Extract the (x, y) coordinate from the center of the cell holding the provided text.  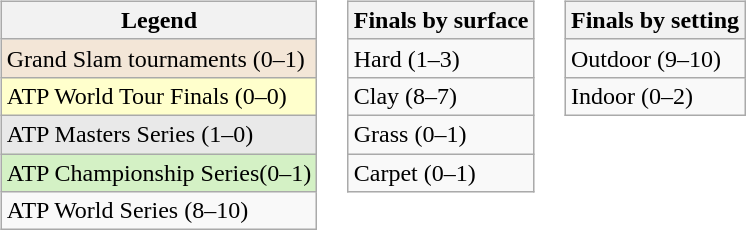
Outdoor (9–10) (654, 58)
Grand Slam tournaments (0–1) (158, 58)
ATP Masters Series (1–0) (158, 134)
Clay (8–7) (441, 96)
Finals by surface (441, 20)
ATP World Tour Finals (0–0) (158, 96)
ATP Championship Series(0–1) (158, 173)
Legend (158, 20)
ATP World Series (8–10) (158, 211)
Hard (1–3) (441, 58)
Indoor (0–2) (654, 96)
Carpet (0–1) (441, 173)
Grass (0–1) (441, 134)
Finals by setting (654, 20)
